Search for the cell housing the specified text and yield its (X, Y) center coordinate. 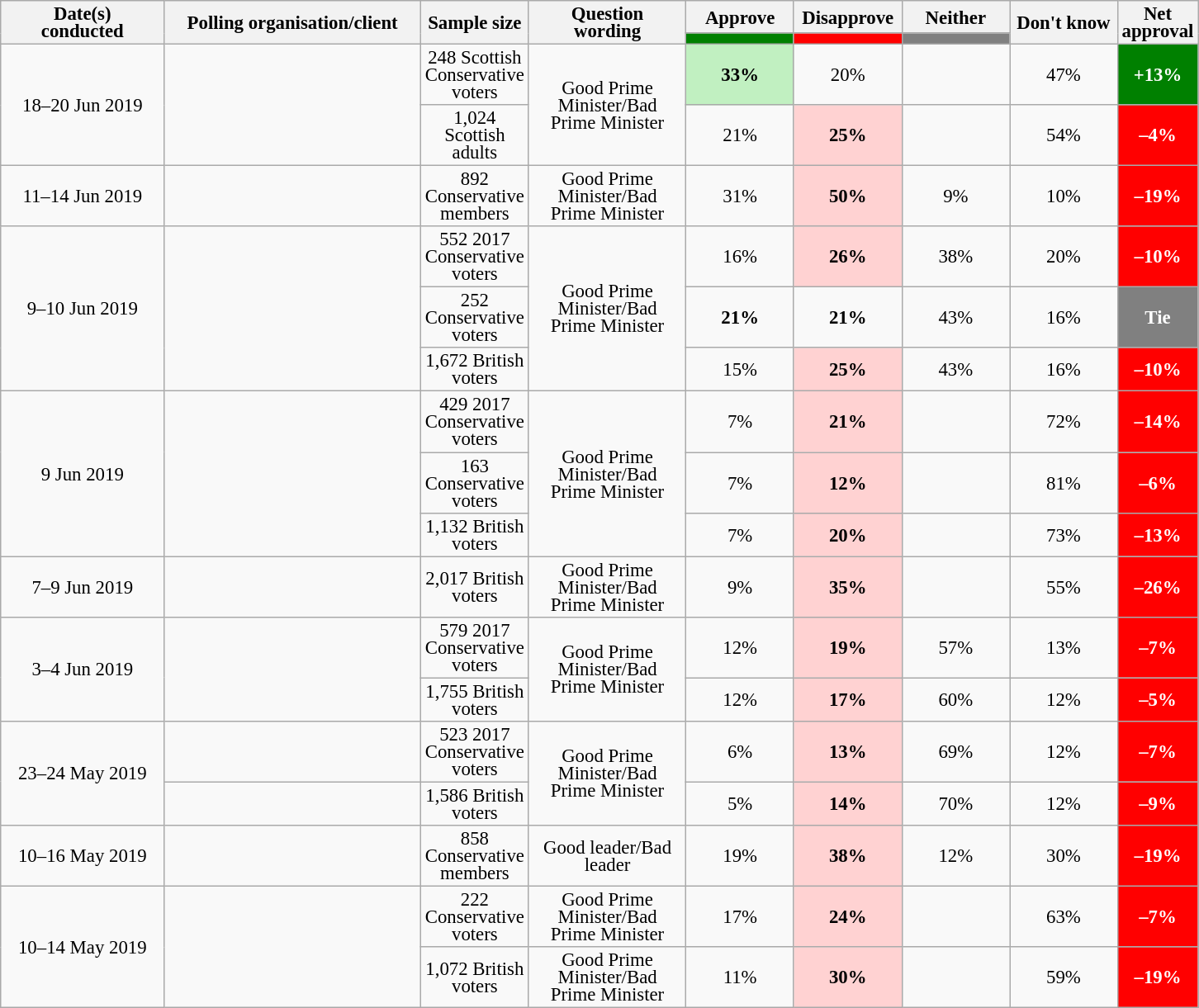
Approve (740, 17)
579 2017 Conservative voters (474, 647)
10% (1064, 196)
Good leader/Bad leader (608, 856)
Sample size (474, 23)
35% (847, 587)
54% (1064, 135)
Don't know (1064, 23)
248 Scottish Conservative voters (474, 75)
63% (1064, 916)
7–9 Jun 2019 (83, 587)
+13% (1158, 75)
69% (956, 752)
1,072 British voters (474, 977)
552 2017 Conservative voters (474, 257)
23–24 May 2019 (83, 774)
3–4 Jun 2019 (83, 669)
Tie (1158, 318)
6% (740, 752)
47% (1064, 75)
59% (1064, 977)
57% (956, 647)
9–10 Jun 2019 (83, 309)
60% (956, 700)
163 Conservative voters (474, 483)
26% (847, 257)
222 Conservative voters (474, 916)
Date(s)conducted (83, 23)
81% (1064, 483)
1,024 Scottish adults (474, 135)
–14% (1158, 422)
10–16 May 2019 (83, 856)
50% (847, 196)
1,132 British voters (474, 535)
523 2017 Conservative voters (474, 752)
14% (847, 804)
–5% (1158, 700)
–6% (1158, 483)
–13% (1158, 535)
72% (1064, 422)
18–20 Jun 2019 (83, 106)
858 Conservative members (474, 856)
Neither (956, 17)
1,755 British voters (474, 700)
–9% (1158, 804)
70% (956, 804)
Polling organisation/client (292, 23)
252 Conservative voters (474, 318)
11–14 Jun 2019 (83, 196)
–4% (1158, 135)
892 Conservative members (474, 196)
55% (1064, 587)
9 Jun 2019 (83, 474)
10–14 May 2019 (83, 946)
Net approval (1158, 23)
–26% (1158, 587)
73% (1064, 535)
24% (847, 916)
11% (740, 977)
1,586 British voters (474, 804)
31% (740, 196)
33% (740, 75)
Disapprove (847, 17)
2,017 British voters (474, 587)
Questionwording (608, 23)
5% (740, 804)
15% (740, 370)
1,672 British voters (474, 370)
429 2017 Conservative voters (474, 422)
